Scan for the cell matching the given text and deliver its (X, Y) coordinate at center. 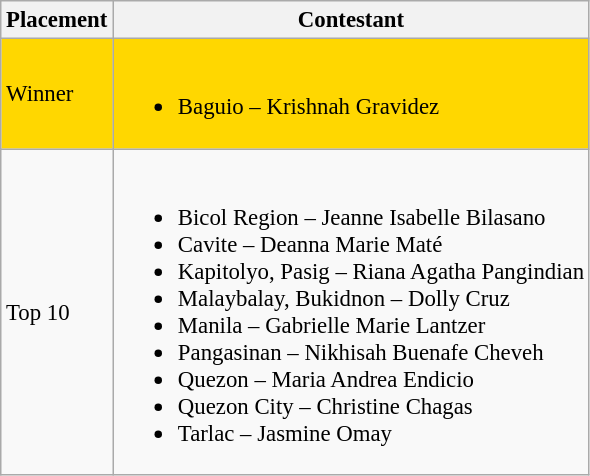
Baguio – Krishnah Gravidez (352, 94)
Top 10 (57, 312)
Placement (57, 20)
Contestant (352, 20)
Winner (57, 94)
